Pinpoint the cell where the given text exists, returning its [x, y] midpoint coordinate. 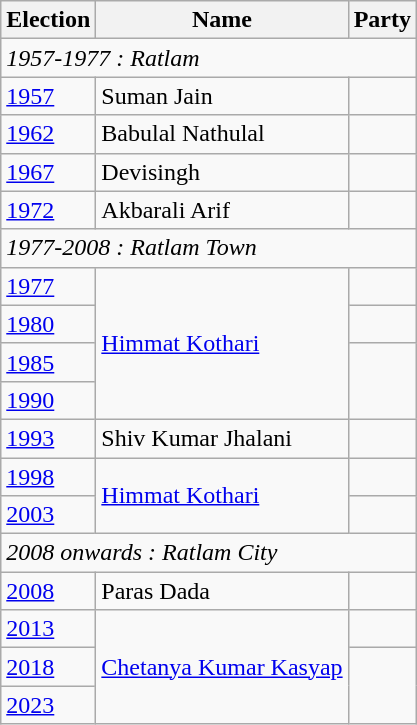
2008 [48, 591]
Name [222, 20]
2008 onwards : Ratlam City [209, 553]
1962 [48, 134]
Babulal Nathulal [222, 134]
1957 [48, 96]
1990 [48, 400]
2023 [48, 705]
1972 [48, 210]
1967 [48, 172]
1998 [48, 477]
2018 [48, 667]
Election [48, 20]
Shiv Kumar Jhalani [222, 438]
1980 [48, 324]
2003 [48, 515]
Paras Dada [222, 591]
Chetanya Kumar Kasyap [222, 667]
Devisingh [222, 172]
1977 [48, 286]
Akbarali Arif [222, 210]
1977-2008 : Ratlam Town [209, 248]
2013 [48, 629]
1993 [48, 438]
1985 [48, 362]
Party [382, 20]
Suman Jain [222, 96]
1957-1977 : Ratlam [209, 58]
